Search for the cell housing the specified text and yield its (x, y) center coordinate. 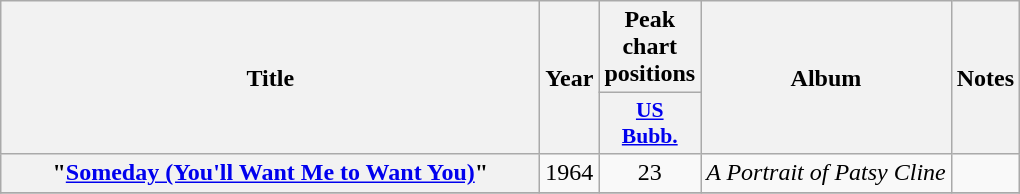
1964 (570, 173)
Peakchartpositions (650, 47)
"Someday (You'll Want Me to Want You)" (270, 173)
A Portrait of Patsy Cline (826, 173)
23 (650, 173)
Year (570, 78)
Album (826, 78)
Title (270, 78)
USBubb. (650, 124)
Notes (985, 78)
